Pinpoint the cell where the given text exists, returning its (X, Y) midpoint coordinate. 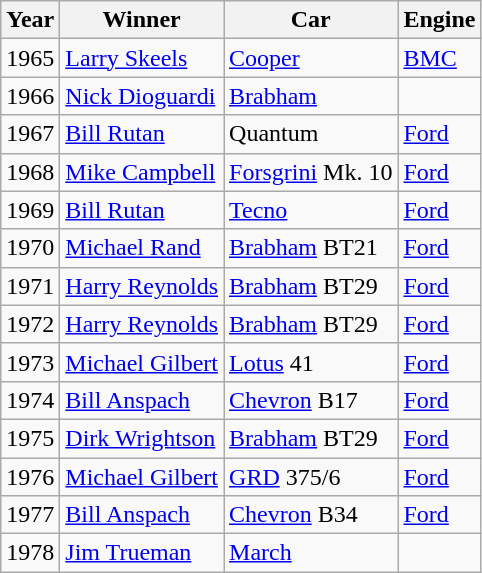
Chevron B34 (311, 515)
Larry Skeels (142, 58)
Car (311, 20)
1974 (30, 400)
Chevron B17 (311, 400)
Winner (142, 20)
1965 (30, 58)
Engine (440, 20)
1972 (30, 324)
Tecno (311, 210)
Brabham BT21 (311, 248)
Forsgrini Mk. 10 (311, 172)
Mike Campbell (142, 172)
GRD 375/6 (311, 477)
Jim Trueman (142, 553)
Nick Dioguardi (142, 96)
Cooper (311, 58)
Dirk Wrightson (142, 438)
1966 (30, 96)
1971 (30, 286)
Lotus 41 (311, 362)
BMC (440, 58)
1970 (30, 248)
Brabham (311, 96)
1973 (30, 362)
Year (30, 20)
1975 (30, 438)
1968 (30, 172)
1969 (30, 210)
Quantum (311, 134)
March (311, 553)
1977 (30, 515)
1967 (30, 134)
Michael Rand (142, 248)
1978 (30, 553)
1976 (30, 477)
